Determine the [x, y] coordinate at the center of the cell enclosing the given text.  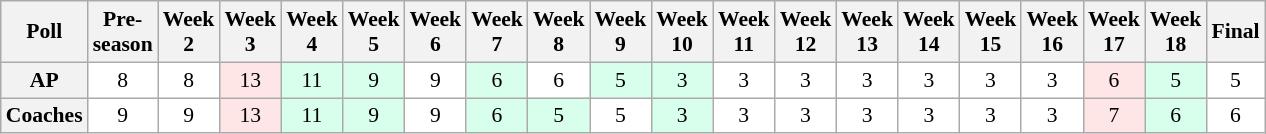
Week6 [435, 32]
Week13 [867, 32]
Poll [44, 32]
AP [44, 80]
Week8 [559, 32]
Pre-season [123, 32]
7 [1114, 116]
Coaches [44, 116]
Week10 [682, 32]
Week18 [1176, 32]
Week12 [806, 32]
Week2 [189, 32]
Week11 [744, 32]
Final [1235, 32]
Week5 [374, 32]
Week4 [312, 32]
Week3 [250, 32]
Week15 [991, 32]
Week17 [1114, 32]
Week16 [1052, 32]
Week7 [497, 32]
Week14 [929, 32]
Week9 [621, 32]
